Return the (X, Y) coordinate for the center point of the cell that contains the specified text.  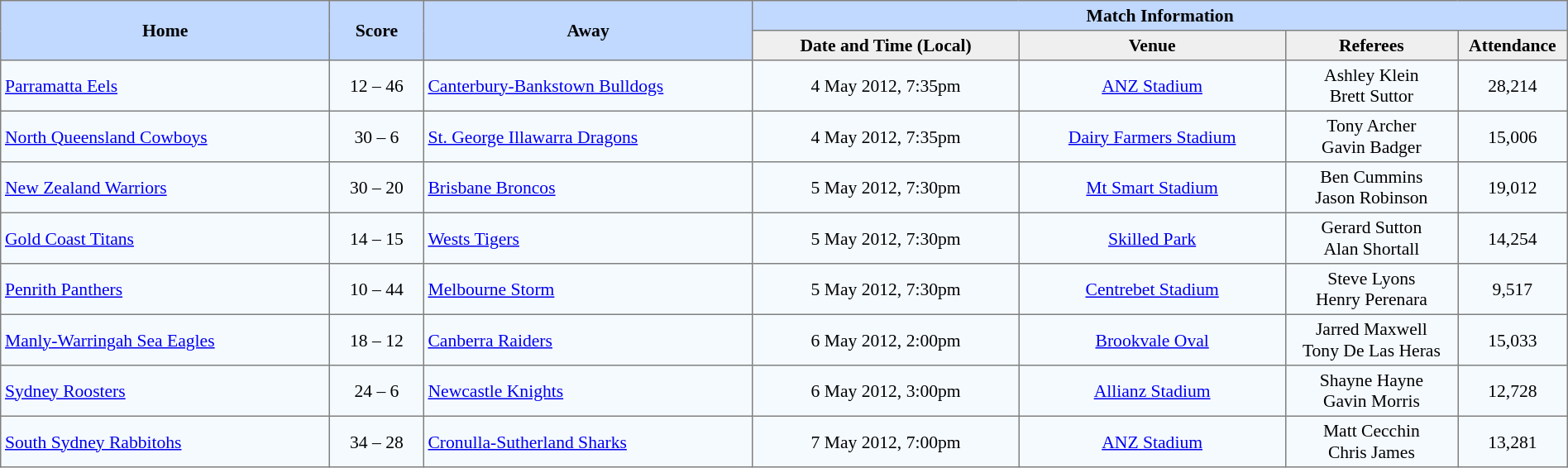
10 – 44 (377, 289)
9,517 (1513, 289)
Manly-Warringah Sea Eagles (165, 340)
Penrith Panthers (165, 289)
Gold Coast Titans (165, 238)
Referees (1371, 45)
Jarred Maxwell Tony De Las Heras (1371, 340)
Away (588, 31)
Brisbane Broncos (588, 188)
Brookvale Oval (1152, 340)
Tony Archer Gavin Badger (1371, 136)
Melbourne Storm (588, 289)
6 May 2012, 2:00pm (886, 340)
Match Information (1159, 16)
Ben Cummins Jason Robinson (1371, 188)
Date and Time (Local) (886, 45)
14,254 (1513, 238)
12,728 (1513, 391)
15,006 (1513, 136)
30 – 20 (377, 188)
7 May 2012, 7:00pm (886, 442)
Newcastle Knights (588, 391)
North Queensland Cowboys (165, 136)
12 – 46 (377, 86)
Home (165, 31)
Steve Lyons Henry Perenara (1371, 289)
34 – 28 (377, 442)
Canberra Raiders (588, 340)
Allianz Stadium (1152, 391)
13,281 (1513, 442)
Mt Smart Stadium (1152, 188)
Cronulla-Sutherland Sharks (588, 442)
Attendance (1513, 45)
Matt Cecchin Chris James (1371, 442)
19,012 (1513, 188)
Wests Tigers (588, 238)
Shayne Hayne Gavin Morris (1371, 391)
Parramatta Eels (165, 86)
Skilled Park (1152, 238)
Dairy Farmers Stadium (1152, 136)
28,214 (1513, 86)
Centrebet Stadium (1152, 289)
Ashley Klein Brett Suttor (1371, 86)
24 – 6 (377, 391)
New Zealand Warriors (165, 188)
Gerard Sutton Alan Shortall (1371, 238)
South Sydney Rabbitohs (165, 442)
Venue (1152, 45)
14 – 15 (377, 238)
Sydney Roosters (165, 391)
18 – 12 (377, 340)
Canterbury-Bankstown Bulldogs (588, 86)
6 May 2012, 3:00pm (886, 391)
Score (377, 31)
15,033 (1513, 340)
St. George Illawarra Dragons (588, 136)
30 – 6 (377, 136)
